From the cell containing the given text, extract its center point as (x, y) coordinate. 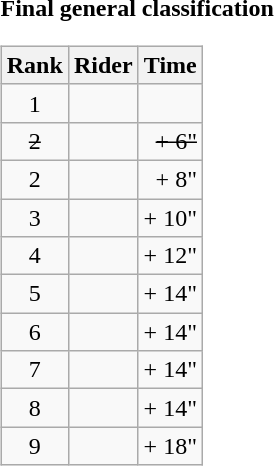
5 (34, 294)
+ 6" (170, 141)
9 (34, 446)
4 (34, 256)
+ 18" (170, 446)
Rider (103, 65)
3 (34, 217)
Time (170, 65)
6 (34, 332)
+ 8" (170, 179)
Rank (34, 65)
8 (34, 408)
7 (34, 370)
+ 12" (170, 256)
1 (34, 103)
+ 10" (170, 217)
